Return (x, y) of the center of cell containing provided text 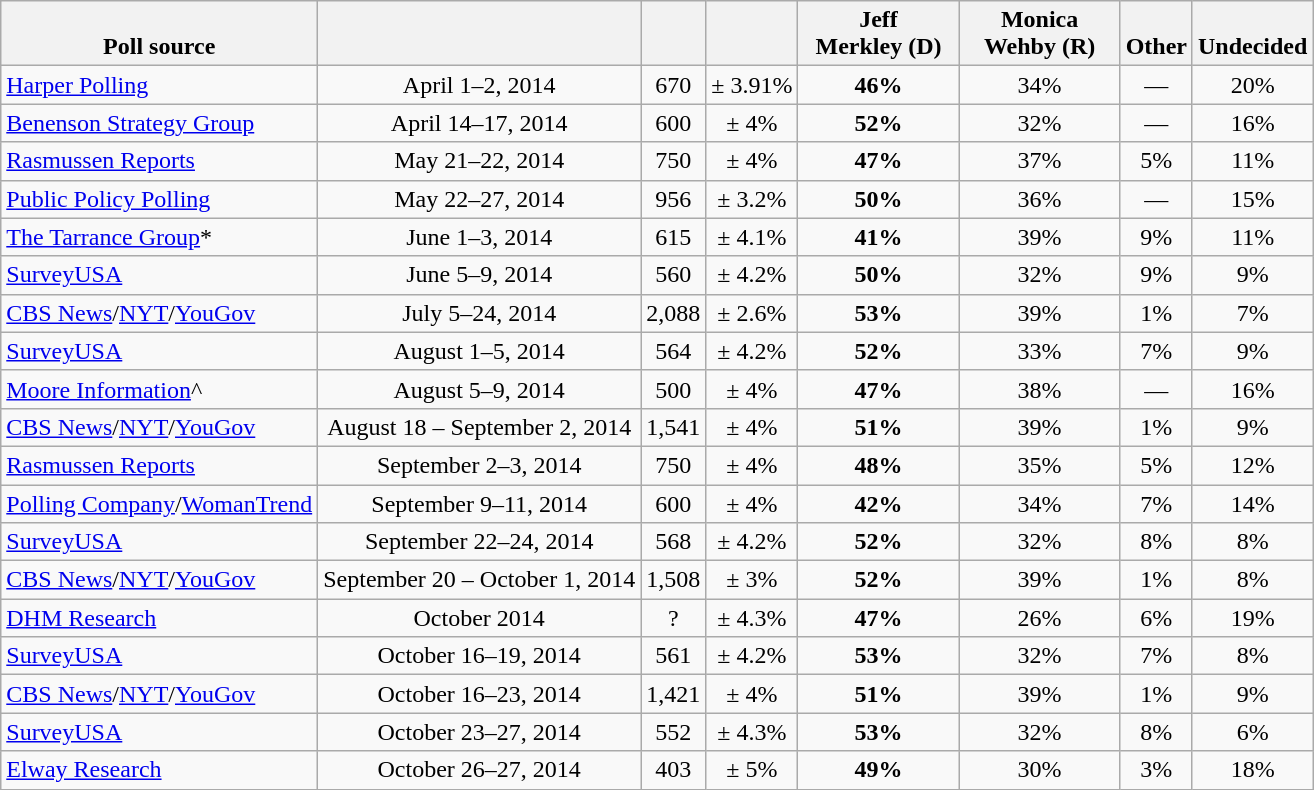
October 2014 (480, 618)
June 1–3, 2014 (480, 237)
Public Policy Polling (160, 199)
October 23–27, 2014 (480, 732)
42% (878, 503)
Benenson Strategy Group (160, 123)
956 (674, 199)
May 22–27, 2014 (480, 199)
48% (878, 465)
15% (1252, 199)
August 5–9, 2014 (480, 389)
± 5% (752, 770)
26% (1040, 618)
30% (1040, 770)
46% (878, 85)
Poll source (160, 34)
560 (674, 275)
May 21–22, 2014 (480, 161)
1,421 (674, 694)
DHM Research (160, 618)
18% (1252, 770)
October 16–23, 2014 (480, 694)
April 14–17, 2014 (480, 123)
± 4.1% (752, 237)
July 5–24, 2014 (480, 313)
October 16–19, 2014 (480, 656)
2,088 (674, 313)
September 2–3, 2014 (480, 465)
564 (674, 351)
± 2.6% (752, 313)
Other (1156, 34)
41% (878, 237)
561 (674, 656)
670 (674, 85)
38% (1040, 389)
1,508 (674, 580)
35% (1040, 465)
14% (1252, 503)
June 5–9, 2014 (480, 275)
September 22–24, 2014 (480, 542)
1,541 (674, 427)
MonicaWehby (R) (1040, 34)
October 26–27, 2014 (480, 770)
615 (674, 237)
19% (1252, 618)
Undecided (1252, 34)
36% (1040, 199)
500 (674, 389)
Moore Information^ (160, 389)
The Tarrance Group* (160, 237)
552 (674, 732)
568 (674, 542)
? (674, 618)
± 3.2% (752, 199)
JeffMerkley (D) (878, 34)
3% (1156, 770)
± 3% (752, 580)
12% (1252, 465)
20% (1252, 85)
April 1–2, 2014 (480, 85)
403 (674, 770)
August 18 – September 2, 2014 (480, 427)
Polling Company/WomanTrend (160, 503)
September 20 – October 1, 2014 (480, 580)
August 1–5, 2014 (480, 351)
49% (878, 770)
Harper Polling (160, 85)
33% (1040, 351)
Elway Research (160, 770)
± 3.91% (752, 85)
37% (1040, 161)
September 9–11, 2014 (480, 503)
